Output the [X, Y] coordinate of the center of the cell containing the given text.  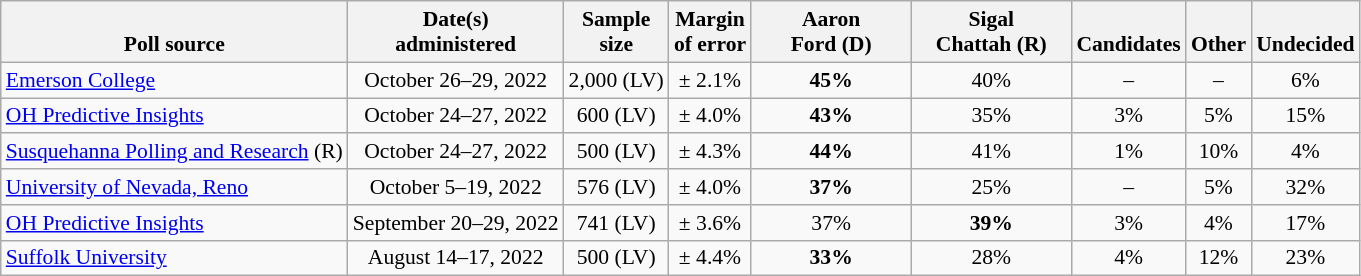
45% [831, 80]
43% [831, 116]
SigalChattah (R) [991, 32]
741 (LV) [616, 223]
600 (LV) [616, 116]
33% [831, 258]
Undecided [1305, 32]
± 4.4% [710, 258]
41% [991, 152]
October 5–19, 2022 [456, 187]
Date(s)administered [456, 32]
Candidates [1128, 32]
44% [831, 152]
± 2.1% [710, 80]
± 4.3% [710, 152]
Suffolk University [174, 258]
40% [991, 80]
Susquehanna Polling and Research (R) [174, 152]
15% [1305, 116]
AaronFord (D) [831, 32]
23% [1305, 258]
576 (LV) [616, 187]
32% [1305, 187]
35% [991, 116]
October 26–29, 2022 [456, 80]
Emerson College [174, 80]
August 14–17, 2022 [456, 258]
10% [1218, 152]
6% [1305, 80]
25% [991, 187]
Samplesize [616, 32]
University of Nevada, Reno [174, 187]
± 3.6% [710, 223]
Poll source [174, 32]
Marginof error [710, 32]
12% [1218, 258]
39% [991, 223]
September 20–29, 2022 [456, 223]
Other [1218, 32]
28% [991, 258]
17% [1305, 223]
2,000 (LV) [616, 80]
1% [1128, 152]
